Output the [X, Y] coordinate of the center of the cell containing the given text.  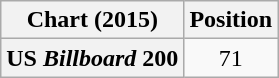
US Billboard 200 [92, 58]
71 [231, 58]
Position [231, 20]
Chart (2015) [92, 20]
